Extract the [X, Y] coordinate from the center of the cell holding the provided text.  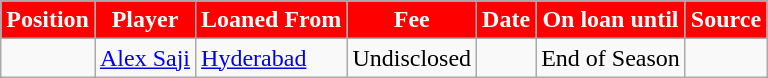
Date [506, 20]
End of Season [611, 58]
Position [48, 20]
On loan until [611, 20]
Alex Saji [144, 58]
Fee [412, 20]
Source [726, 20]
Loaned From [272, 20]
Hyderabad [272, 58]
Player [144, 20]
Undisclosed [412, 58]
